From the cell containing the given text, extract its center point as (x, y) coordinate. 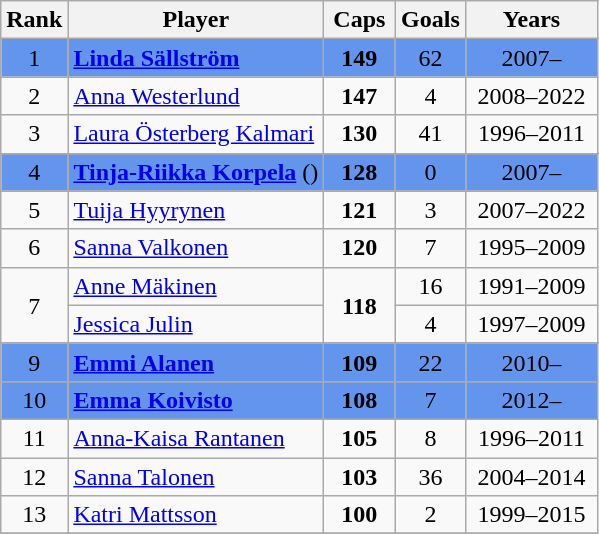
130 (360, 134)
Goals (430, 20)
41 (430, 134)
Rank (34, 20)
1 (34, 58)
109 (360, 362)
5 (34, 210)
2008–2022 (532, 96)
2010– (532, 362)
22 (430, 362)
1997–2009 (532, 324)
6 (34, 248)
149 (360, 58)
2004–2014 (532, 477)
105 (360, 438)
Caps (360, 20)
108 (360, 400)
118 (360, 305)
9 (34, 362)
Sanna Valkonen (196, 248)
120 (360, 248)
Emma Koivisto (196, 400)
16 (430, 286)
Anna-Kaisa Rantanen (196, 438)
Emmi Alanen (196, 362)
13 (34, 515)
100 (360, 515)
Sanna Talonen (196, 477)
Years (532, 20)
Katri Mattsson (196, 515)
121 (360, 210)
103 (360, 477)
62 (430, 58)
2007–2022 (532, 210)
147 (360, 96)
Tuija Hyyrynen (196, 210)
1991–2009 (532, 286)
36 (430, 477)
Anna Westerlund (196, 96)
2012– (532, 400)
11 (34, 438)
8 (430, 438)
Laura Österberg Kalmari (196, 134)
Linda Sällström (196, 58)
1995–2009 (532, 248)
Anne Mäkinen (196, 286)
0 (430, 172)
Tinja-Riikka Korpela () (196, 172)
Jessica Julin (196, 324)
12 (34, 477)
Player (196, 20)
1999–2015 (532, 515)
128 (360, 172)
10 (34, 400)
